Output the [X, Y] coordinate of the center of the cell containing the given text.  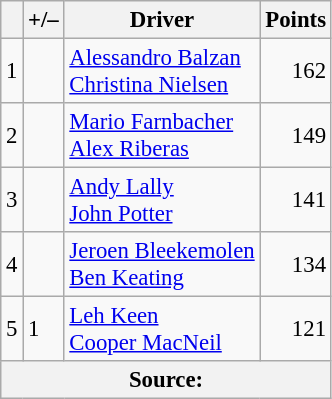
5 [12, 330]
Jeroen Bleekemolen Ben Keating [162, 264]
4 [12, 264]
Points [296, 20]
Alessandro Balzan Christina Nielsen [162, 72]
149 [296, 136]
Mario Farnbacher Alex Riberas [162, 136]
3 [12, 200]
Driver [162, 20]
141 [296, 200]
121 [296, 330]
2 [12, 136]
+/– [44, 20]
Leh Keen Cooper MacNeil [162, 330]
162 [296, 72]
Andy Lally John Potter [162, 200]
134 [296, 264]
